Return the [x, y] coordinate for the center point of the cell that contains the specified text.  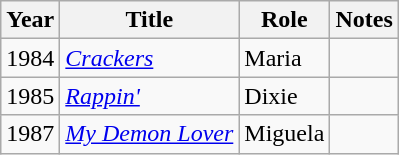
Crackers [150, 58]
Dixie [284, 96]
Notes [364, 20]
1987 [30, 134]
1985 [30, 96]
1984 [30, 58]
Title [150, 20]
Miguela [284, 134]
Role [284, 20]
Maria [284, 58]
Rappin' [150, 96]
My Demon Lover [150, 134]
Year [30, 20]
